Return [X, Y] of the center of cell containing provided text 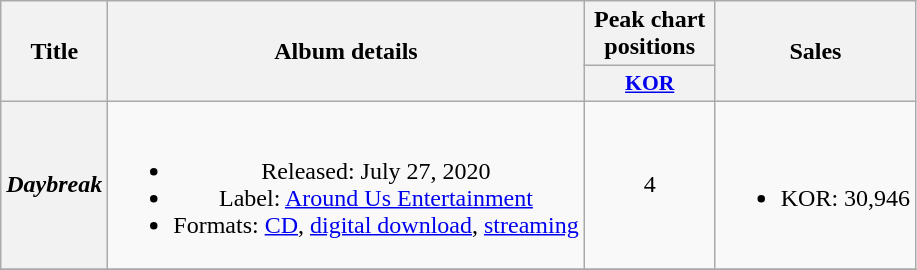
Sales [815, 52]
Title [54, 52]
KOR: 30,946 [815, 184]
Album details [346, 52]
Peak chart positions [650, 34]
Released: July 27, 2020Label: Around Us EntertainmentFormats: CD, digital download, streaming [346, 184]
4 [650, 184]
Daybreak [54, 184]
KOR [650, 84]
